Find where the given text appears and provide that cell's center as [x, y] coordinate. 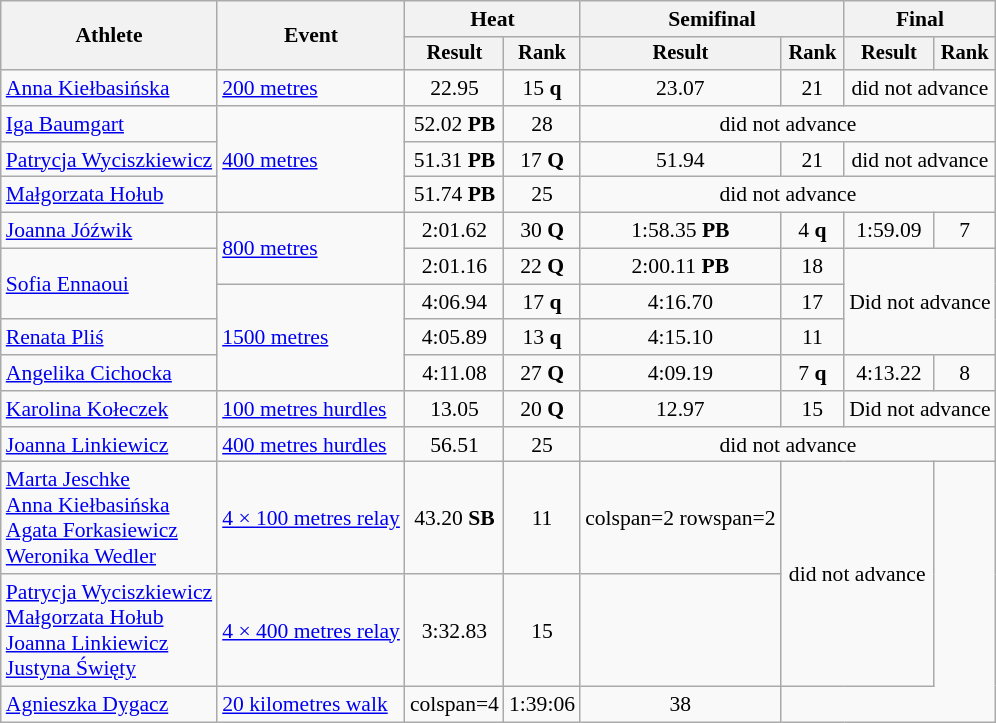
15 q [542, 88]
200 metres [311, 88]
51.94 [680, 160]
Karolina Kołeczek [109, 409]
400 metres hurdles [311, 445]
800 metres [311, 248]
22.95 [454, 88]
Heat [492, 19]
Anna Kiełbasińska [109, 88]
Marta JeschkeAnna KiełbasińskaAgata ForkasiewiczWeronika Wedler [109, 518]
4:15.10 [680, 338]
Event [311, 36]
4:06.94 [454, 302]
Agnieszka Dygacz [109, 705]
2:00.11 PB [680, 267]
4:05.89 [454, 338]
4 q [813, 231]
51.74 PB [454, 195]
2:01.62 [454, 231]
Małgorzata Hołub [109, 195]
20 Q [542, 409]
20 kilometres walk [311, 705]
30 Q [542, 231]
13 q [542, 338]
4:16.70 [680, 302]
13.05 [454, 409]
4:11.08 [454, 373]
18 [813, 267]
4:09.19 [680, 373]
8 [965, 373]
27 Q [542, 373]
52.02 PB [454, 124]
4 × 100 metres relay [311, 518]
colspan=2 rowspan=2 [680, 518]
1:39:06 [542, 705]
23.07 [680, 88]
Renata Pliś [109, 338]
22 Q [542, 267]
Patrycja WyciszkiewiczMałgorzata HołubJoanna Linkiewicz Justyna Święty [109, 630]
Joanna Jóźwik [109, 231]
7 [965, 231]
4 × 400 metres relay [311, 630]
100 metres hurdles [311, 409]
400 metres [311, 160]
Semifinal [712, 19]
17 [813, 302]
1:58.35 PB [680, 231]
12.97 [680, 409]
2:01.16 [454, 267]
Iga Baumgart [109, 124]
7 q [813, 373]
4:13.22 [889, 373]
1:59.09 [889, 231]
Patrycja Wyciszkiewicz [109, 160]
1500 metres [311, 338]
Joanna Linkiewicz [109, 445]
Athlete [109, 36]
Final [920, 19]
Angelika Cichocka [109, 373]
56.51 [454, 445]
17 q [542, 302]
43.20 SB [454, 518]
38 [680, 705]
17 Q [542, 160]
colspan=4 [454, 705]
3:32.83 [454, 630]
28 [542, 124]
Sofia Ennaoui [109, 284]
51.31 PB [454, 160]
